Identify which cell holds the provided text, then report its (X, Y) central coordinate. 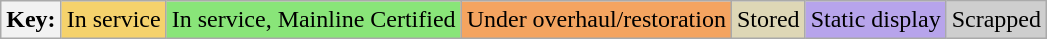
Scrapped (996, 20)
Under overhaul/restoration (596, 20)
Key: (31, 20)
Stored (768, 20)
Static display (876, 20)
In service (114, 20)
In service, Mainline Certified (314, 20)
